Search for the cell housing the specified text and yield its (x, y) center coordinate. 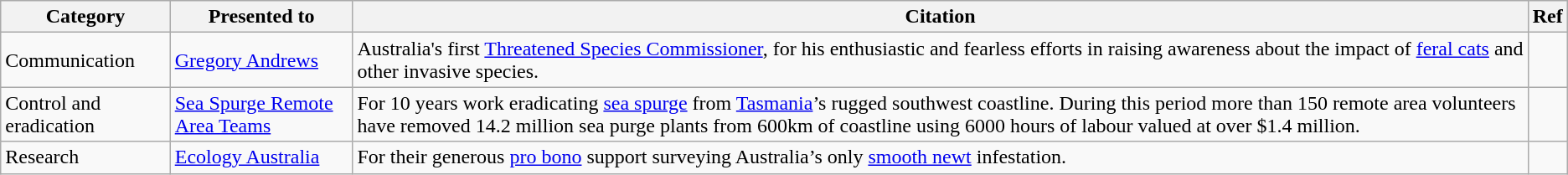
Communication (85, 60)
Research (85, 157)
Citation (940, 17)
Category (85, 17)
Sea Spurge Remote Area Teams (261, 114)
For their generous pro bono support surveying Australia’s only smooth newt infestation. (940, 157)
Control and eradication (85, 114)
Ref (1548, 17)
Presented to (261, 17)
Gregory Andrews (261, 60)
Ecology Australia (261, 157)
